Detect which cell encompasses the target text, then output its (X, Y) center coordinate. 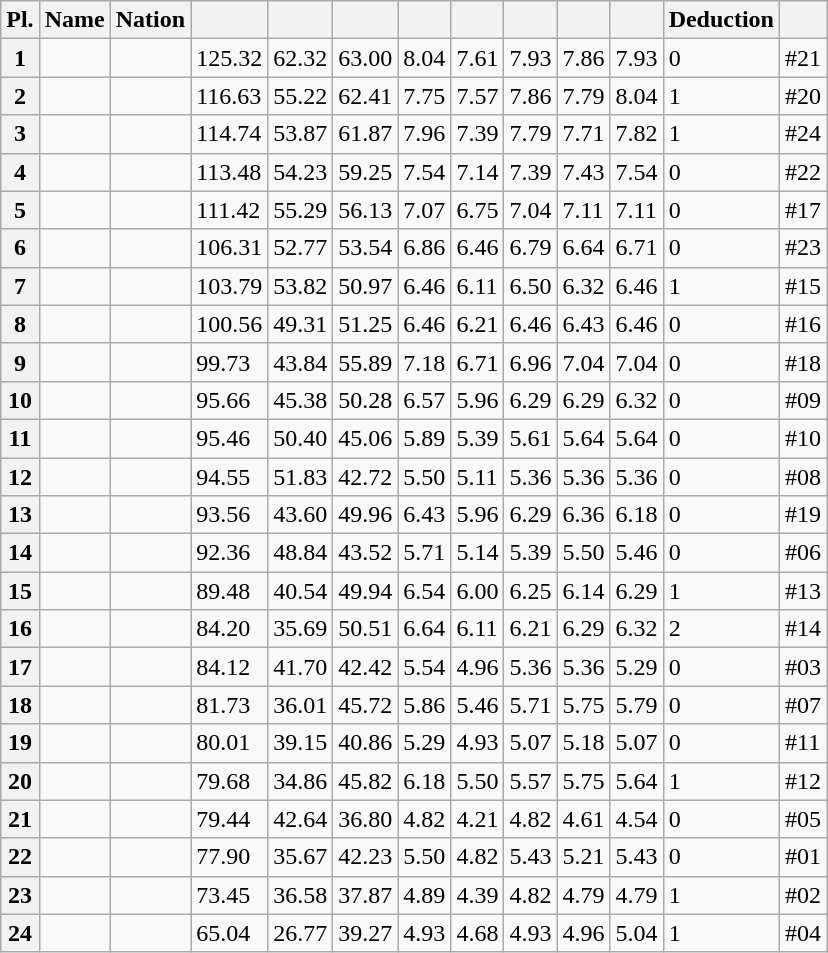
39.27 (366, 933)
50.40 (300, 438)
80.01 (230, 743)
42.72 (366, 477)
3 (20, 134)
125.32 (230, 58)
50.97 (366, 286)
4.89 (424, 895)
#22 (804, 172)
100.56 (230, 324)
49.31 (300, 324)
54.23 (300, 172)
114.74 (230, 134)
7.61 (478, 58)
65.04 (230, 933)
34.86 (300, 781)
63.00 (366, 58)
#06 (804, 553)
49.96 (366, 515)
50.51 (366, 629)
17 (20, 667)
7.82 (636, 134)
#05 (804, 819)
24 (20, 933)
Name (74, 20)
14 (20, 553)
55.89 (366, 362)
106.31 (230, 248)
#02 (804, 895)
6.96 (530, 362)
#10 (804, 438)
36.01 (300, 705)
41.70 (300, 667)
36.58 (300, 895)
43.60 (300, 515)
23 (20, 895)
51.83 (300, 477)
11 (20, 438)
84.12 (230, 667)
7.18 (424, 362)
55.22 (300, 96)
6.00 (478, 591)
15 (20, 591)
95.46 (230, 438)
#03 (804, 667)
36.80 (366, 819)
6 (20, 248)
6.54 (424, 591)
#19 (804, 515)
#15 (804, 286)
10 (20, 400)
20 (20, 781)
5.18 (584, 743)
#16 (804, 324)
6.79 (530, 248)
5.14 (478, 553)
8 (20, 324)
5.89 (424, 438)
6.57 (424, 400)
103.79 (230, 286)
26.77 (300, 933)
5 (20, 210)
48.84 (300, 553)
21 (20, 819)
9 (20, 362)
52.77 (300, 248)
Pl. (20, 20)
#20 (804, 96)
#17 (804, 210)
92.36 (230, 553)
5.04 (636, 933)
5.61 (530, 438)
49.94 (366, 591)
#04 (804, 933)
55.29 (300, 210)
45.82 (366, 781)
43.84 (300, 362)
#24 (804, 134)
5.57 (530, 781)
16 (20, 629)
113.48 (230, 172)
7.71 (584, 134)
56.13 (366, 210)
7.43 (584, 172)
45.72 (366, 705)
6.25 (530, 591)
45.06 (366, 438)
5.86 (424, 705)
84.20 (230, 629)
53.54 (366, 248)
4.54 (636, 819)
6.75 (478, 210)
7.57 (478, 96)
19 (20, 743)
99.73 (230, 362)
5.21 (584, 857)
40.54 (300, 591)
7.75 (424, 96)
6.14 (584, 591)
#09 (804, 400)
95.66 (230, 400)
59.25 (366, 172)
79.44 (230, 819)
45.38 (300, 400)
13 (20, 515)
43.52 (366, 553)
5.79 (636, 705)
Nation (150, 20)
51.25 (366, 324)
6.86 (424, 248)
73.45 (230, 895)
18 (20, 705)
4.39 (478, 895)
5.11 (478, 477)
37.87 (366, 895)
40.86 (366, 743)
42.23 (366, 857)
42.64 (300, 819)
53.87 (300, 134)
53.82 (300, 286)
#18 (804, 362)
4.61 (584, 819)
#14 (804, 629)
#01 (804, 857)
81.73 (230, 705)
7.14 (478, 172)
39.15 (300, 743)
5.54 (424, 667)
6.50 (530, 286)
93.56 (230, 515)
62.32 (300, 58)
#12 (804, 781)
#08 (804, 477)
61.87 (366, 134)
94.55 (230, 477)
7.96 (424, 134)
42.42 (366, 667)
89.48 (230, 591)
111.42 (230, 210)
#23 (804, 248)
62.41 (366, 96)
22 (20, 857)
50.28 (366, 400)
4 (20, 172)
35.69 (300, 629)
#21 (804, 58)
79.68 (230, 781)
7.07 (424, 210)
6.36 (584, 515)
#11 (804, 743)
77.90 (230, 857)
4.68 (478, 933)
116.63 (230, 96)
7 (20, 286)
Deduction (721, 20)
#07 (804, 705)
4.21 (478, 819)
#13 (804, 591)
35.67 (300, 857)
12 (20, 477)
